Scan for the cell matching the given text and deliver its (x, y) coordinate at center. 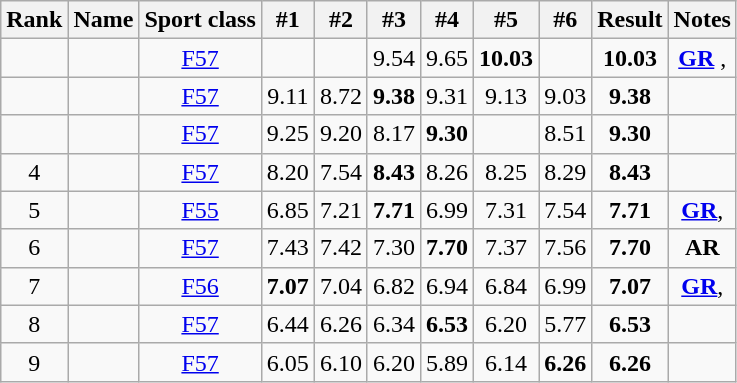
5 (34, 210)
8.20 (288, 172)
AR (702, 248)
7.31 (506, 210)
4 (34, 172)
F56 (200, 286)
9.20 (340, 134)
8.17 (394, 134)
8.29 (566, 172)
6.14 (506, 362)
#5 (506, 20)
6 (34, 248)
8.51 (566, 134)
6.94 (446, 286)
8.25 (506, 172)
9.03 (566, 96)
9.25 (288, 134)
6.85 (288, 210)
8.26 (446, 172)
9 (34, 362)
7.04 (340, 286)
#1 (288, 20)
9.54 (394, 58)
7.42 (340, 248)
7 (34, 286)
6.34 (394, 324)
8.72 (340, 96)
#2 (340, 20)
9.13 (506, 96)
Rank (34, 20)
#6 (566, 20)
9.31 (446, 96)
Result (630, 20)
7.21 (340, 210)
#3 (394, 20)
Sport class (200, 20)
7.56 (566, 248)
Name (104, 20)
5.89 (446, 362)
6.10 (340, 362)
5.77 (566, 324)
6.82 (394, 286)
6.44 (288, 324)
7.30 (394, 248)
8 (34, 324)
Notes (702, 20)
6.84 (506, 286)
9.65 (446, 58)
7.37 (506, 248)
6.05 (288, 362)
GR , (702, 58)
F55 (200, 210)
#4 (446, 20)
9.11 (288, 96)
7.43 (288, 248)
